Pinpoint the cell where the given text exists, returning its [x, y] midpoint coordinate. 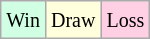
Win [24, 20]
Draw [72, 20]
Loss [126, 20]
